For the text-containing cell, return its midpoint in (x, y) coordinate format. 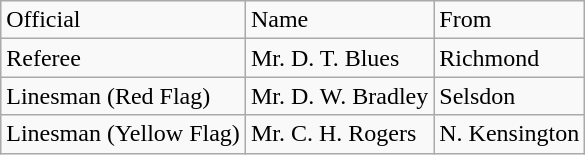
Richmond (510, 58)
Linesman (Red Flag) (124, 96)
Mr. D. T. Blues (339, 58)
N. Kensington (510, 134)
Linesman (Yellow Flag) (124, 134)
Mr. D. W. Bradley (339, 96)
Mr. C. H. Rogers (339, 134)
Selsdon (510, 96)
Name (339, 20)
Referee (124, 58)
From (510, 20)
Official (124, 20)
